Identify which cell holds the provided text, then report its (X, Y) central coordinate. 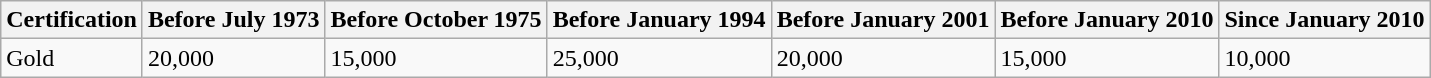
Before January 2010 (1107, 20)
Since January 2010 (1324, 20)
25,000 (659, 58)
Gold (72, 58)
Before January 2001 (883, 20)
Before July 1973 (234, 20)
10,000 (1324, 58)
Before October 1975 (436, 20)
Certification (72, 20)
Before January 1994 (659, 20)
